Find where the given text appears and provide that cell's center as (x, y) coordinate. 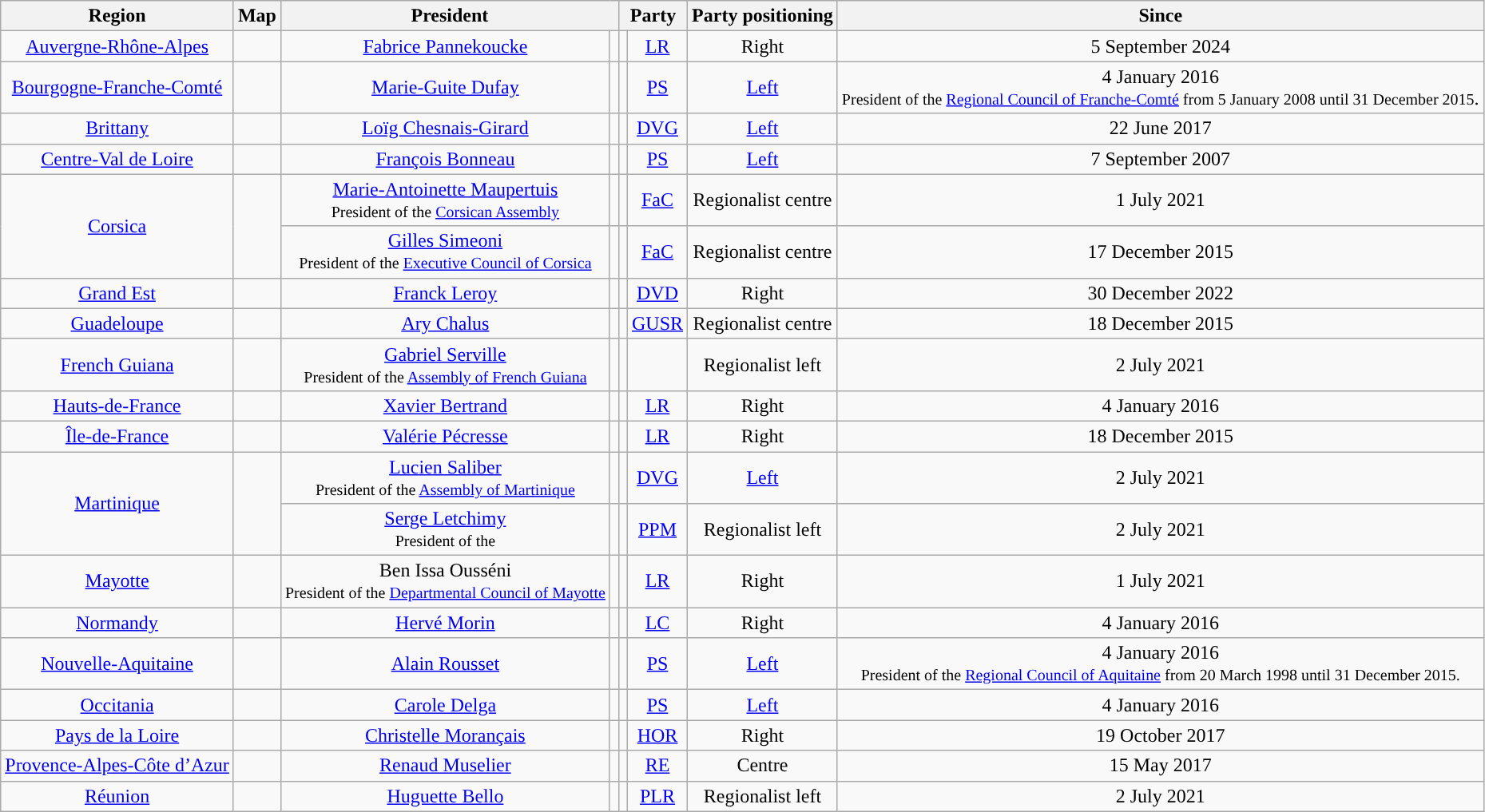
Party (653, 16)
Gabriel ServillePresident of the Assembly of French Guiana (445, 364)
Auvergne-Rhône-Alpes (117, 46)
François Bonneau (445, 159)
Île-de-France (117, 436)
PPM (657, 530)
Bourgogne-Franche-Comté (117, 88)
4 January 2016President of the Regional Council of Aquitaine from 20 March 1998 until 31 December 2015. (1160, 664)
Corsica (117, 226)
Region (117, 16)
Ben Issa OusséniPresident of the Departmental Council of Mayotte (445, 581)
15 May 2017 (1160, 766)
Franck Leroy (445, 293)
Réunion (117, 796)
Renaud Muselier (445, 766)
Mayotte (117, 581)
19 October 2017 (1160, 735)
Ary Chalus (445, 323)
Occitania (117, 705)
Huguette Bello (445, 796)
DVD (657, 293)
Hauts-de-France (117, 406)
Since (1160, 16)
Gilles SimeoniPresident of the Executive Council of Corsica (445, 252)
4 January 2016President of the Regional Council of Franche-Comté from 5 January 2008 until 31 December 2015. (1160, 88)
Carole Delga (445, 705)
Pays de la Loire (117, 735)
President (449, 16)
17 December 2015 (1160, 252)
Marie-Guite Dufay (445, 88)
Normandy (117, 623)
HOR (657, 735)
Marie-Antoinette MaupertuisPresident of the Corsican Assembly (445, 200)
Valérie Pécresse (445, 436)
7 September 2007 (1160, 159)
Party positioning (763, 16)
Map (257, 16)
5 September 2024 (1160, 46)
Grand Est (117, 293)
Xavier Bertrand (445, 406)
Hervé Morin (445, 623)
RE (657, 766)
Christelle Morançais (445, 735)
Loïg Chesnais-Girard (445, 129)
Alain Rousset (445, 664)
Serge LetchimyPresident of the (445, 530)
PLR (657, 796)
LC (657, 623)
30 December 2022 (1160, 293)
Brittany (117, 129)
Fabrice Pannekoucke (445, 46)
Guadeloupe (117, 323)
Nouvelle-Aquitaine (117, 664)
GUSR (657, 323)
Martinique (117, 504)
Centre (763, 766)
Centre-Val de Loire (117, 159)
French Guiana (117, 364)
Lucien SaliberPresident of the Assembly of Martinique (445, 477)
Provence-Alpes-Côte d’Azur (117, 766)
22 June 2017 (1160, 129)
